From the cell containing the given text, extract its center point as [X, Y] coordinate. 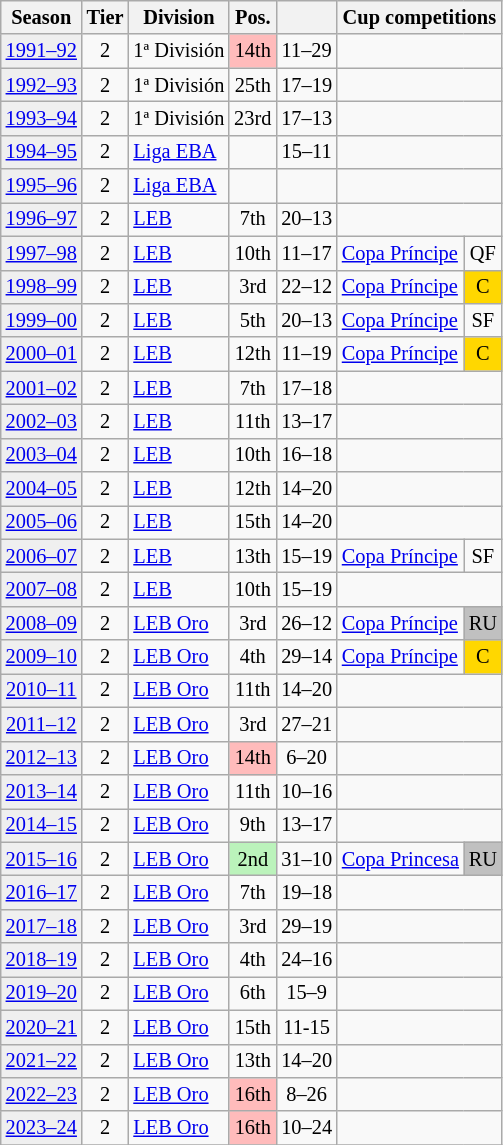
16–18 [306, 455]
8–26 [306, 1094]
1993–94 [42, 118]
11–19 [306, 354]
2002–03 [42, 421]
2016–17 [42, 892]
2nd [252, 859]
6th [252, 993]
2020–21 [42, 1027]
22–12 [306, 287]
2011–12 [42, 724]
2006–07 [42, 556]
26–12 [306, 623]
29–19 [306, 926]
1994–95 [42, 152]
2005–06 [42, 522]
2022–23 [42, 1094]
Tier [106, 17]
17–19 [306, 85]
2014–15 [42, 825]
1992–93 [42, 85]
2019–20 [42, 993]
9th [252, 825]
2000–01 [42, 354]
2021–22 [42, 1061]
2007–08 [42, 589]
10–16 [306, 791]
2008–09 [42, 623]
17–13 [306, 118]
Pos. [252, 17]
11–17 [306, 253]
1991–92 [42, 51]
1995–96 [42, 186]
2012–13 [42, 758]
2015–16 [42, 859]
Season [42, 17]
1997–98 [42, 253]
17–18 [306, 388]
29–14 [306, 657]
2009–10 [42, 657]
1999–00 [42, 320]
15–9 [306, 993]
2003–04 [42, 455]
2018–19 [42, 960]
2023–24 [42, 1128]
31–10 [306, 859]
23rd [252, 118]
10–24 [306, 1128]
19–18 [306, 892]
15–11 [306, 152]
27–21 [306, 724]
1996–97 [42, 219]
2017–18 [42, 926]
6–20 [306, 758]
Division [178, 17]
QF [483, 253]
Copa Princesa [400, 859]
2001–02 [42, 388]
5th [252, 320]
25th [252, 85]
2010–11 [42, 690]
11-15 [306, 1027]
11–29 [306, 51]
24–16 [306, 960]
2013–14 [42, 791]
2004–05 [42, 489]
1998–99 [42, 287]
Cup competitions [420, 17]
